Output the [x, y] coordinate of the center of the cell containing the given text.  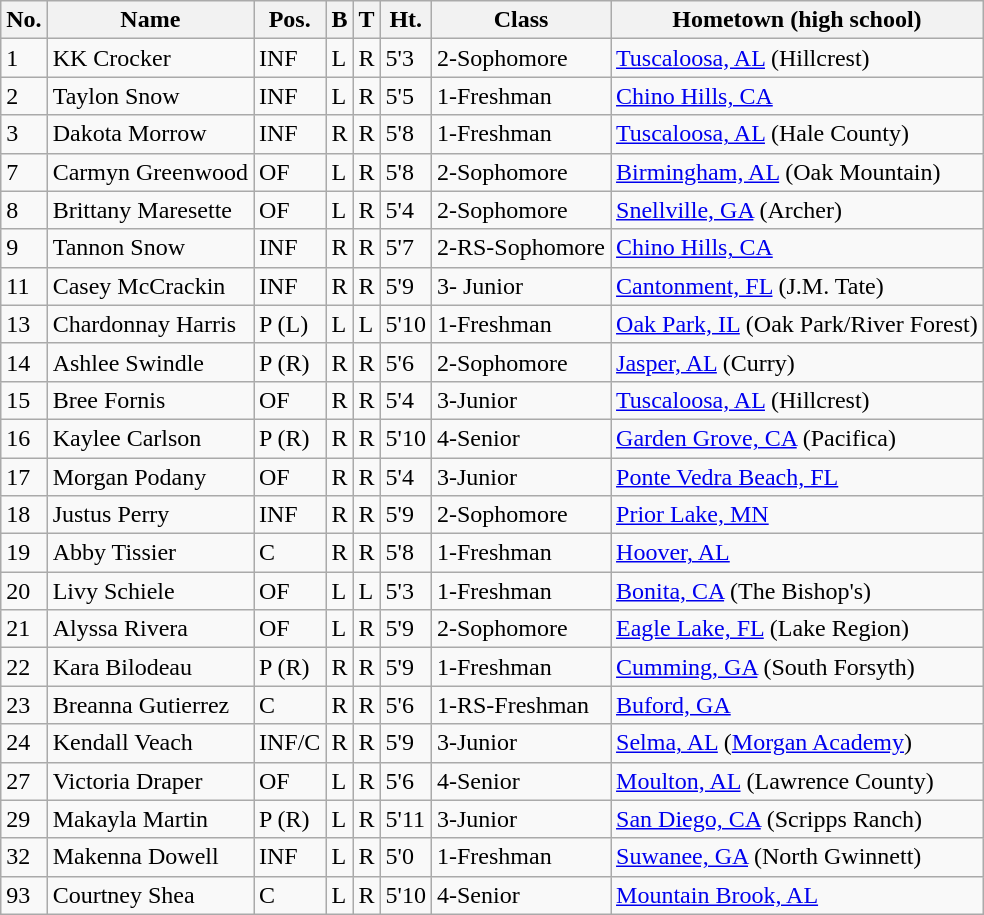
27 [24, 781]
9 [24, 248]
Suwanee, GA (North Gwinnett) [798, 857]
Abby Tissier [150, 553]
T [366, 20]
1 [24, 58]
18 [24, 515]
Courtney Shea [150, 895]
Kendall Veach [150, 743]
14 [24, 362]
Buford, GA [798, 705]
Ponte Vedra Beach, FL [798, 477]
Morgan Podany [150, 477]
Birmingham, AL (Oak Mountain) [798, 172]
Bonita, CA (The Bishop's) [798, 591]
5'5 [406, 96]
Makayla Martin [150, 819]
No. [24, 20]
7 [24, 172]
INF/C [290, 743]
21 [24, 629]
Dakota Morrow [150, 134]
32 [24, 857]
Tannon Snow [150, 248]
5'11 [406, 819]
24 [24, 743]
Tuscaloosa, AL (Hale County) [798, 134]
19 [24, 553]
Chardonnay Harris [150, 324]
Moulton, AL (Lawrence County) [798, 781]
3 [24, 134]
Hometown (high school) [798, 20]
13 [24, 324]
22 [24, 667]
15 [24, 400]
16 [24, 438]
Ashlee Swindle [150, 362]
Cantonment, FL (J.M. Tate) [798, 286]
Livy Schiele [150, 591]
Eagle Lake, FL (Lake Region) [798, 629]
Selma, AL (Morgan Academy) [798, 743]
B [340, 20]
Prior Lake, MN [798, 515]
Garden Grove, CA (Pacifica) [798, 438]
Kaylee Carlson [150, 438]
Hoover, AL [798, 553]
Victoria Draper [150, 781]
2 [24, 96]
Name [150, 20]
17 [24, 477]
Breanna Gutierrez [150, 705]
Cumming, GA (South Forsyth) [798, 667]
Mountain Brook, AL [798, 895]
29 [24, 819]
5'0 [406, 857]
93 [24, 895]
Taylon Snow [150, 96]
Carmyn Greenwood [150, 172]
11 [24, 286]
2-RS-Sophomore [520, 248]
20 [24, 591]
23 [24, 705]
3- Junior [520, 286]
Makenna Dowell [150, 857]
Jasper, AL (Curry) [798, 362]
5'7 [406, 248]
Class [520, 20]
Pos. [290, 20]
8 [24, 210]
Kara Bilodeau [150, 667]
KK Crocker [150, 58]
Alyssa Rivera [150, 629]
Snellville, GA (Archer) [798, 210]
Casey McCrackin [150, 286]
P (L) [290, 324]
Brittany Maresette [150, 210]
Oak Park, IL (Oak Park/River Forest) [798, 324]
Bree Fornis [150, 400]
1-RS-Freshman [520, 705]
Justus Perry [150, 515]
San Diego, CA (Scripps Ranch) [798, 819]
Ht. [406, 20]
